Search for the cell housing the specified text and yield its [X, Y] center coordinate. 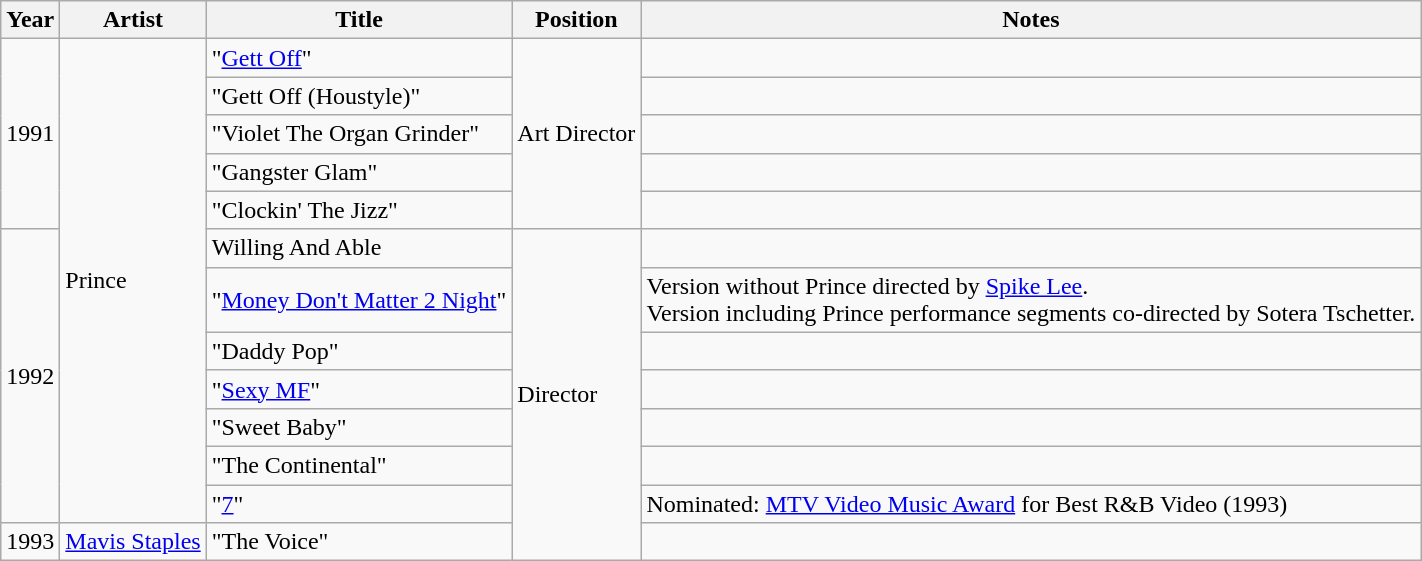
"Violet The Organ Grinder" [359, 134]
"Gangster Glam" [359, 172]
Nominated: MTV Video Music Award for Best R&B Video (1993) [1031, 503]
"Daddy Pop" [359, 351]
Artist [133, 20]
1993 [30, 542]
Position [576, 20]
"Gett Off (Houstyle)" [359, 96]
"Money Don't Matter 2 Night" [359, 300]
Mavis Staples [133, 542]
Art Director [576, 134]
Willing And Able [359, 248]
"Sexy MF" [359, 389]
Notes [1031, 20]
"The Continental" [359, 465]
"Clockin' The Jizz" [359, 210]
1991 [30, 134]
"The Voice" [359, 542]
Director [576, 395]
"Sweet Baby" [359, 427]
"Gett Off" [359, 58]
Version without Prince directed by Spike Lee.Version including Prince performance segments co-directed by Sotera Tschetter. [1031, 300]
Title [359, 20]
"7" [359, 503]
Prince [133, 281]
1992 [30, 376]
Year [30, 20]
